For the text-containing cell, return its midpoint in [X, Y] coordinate format. 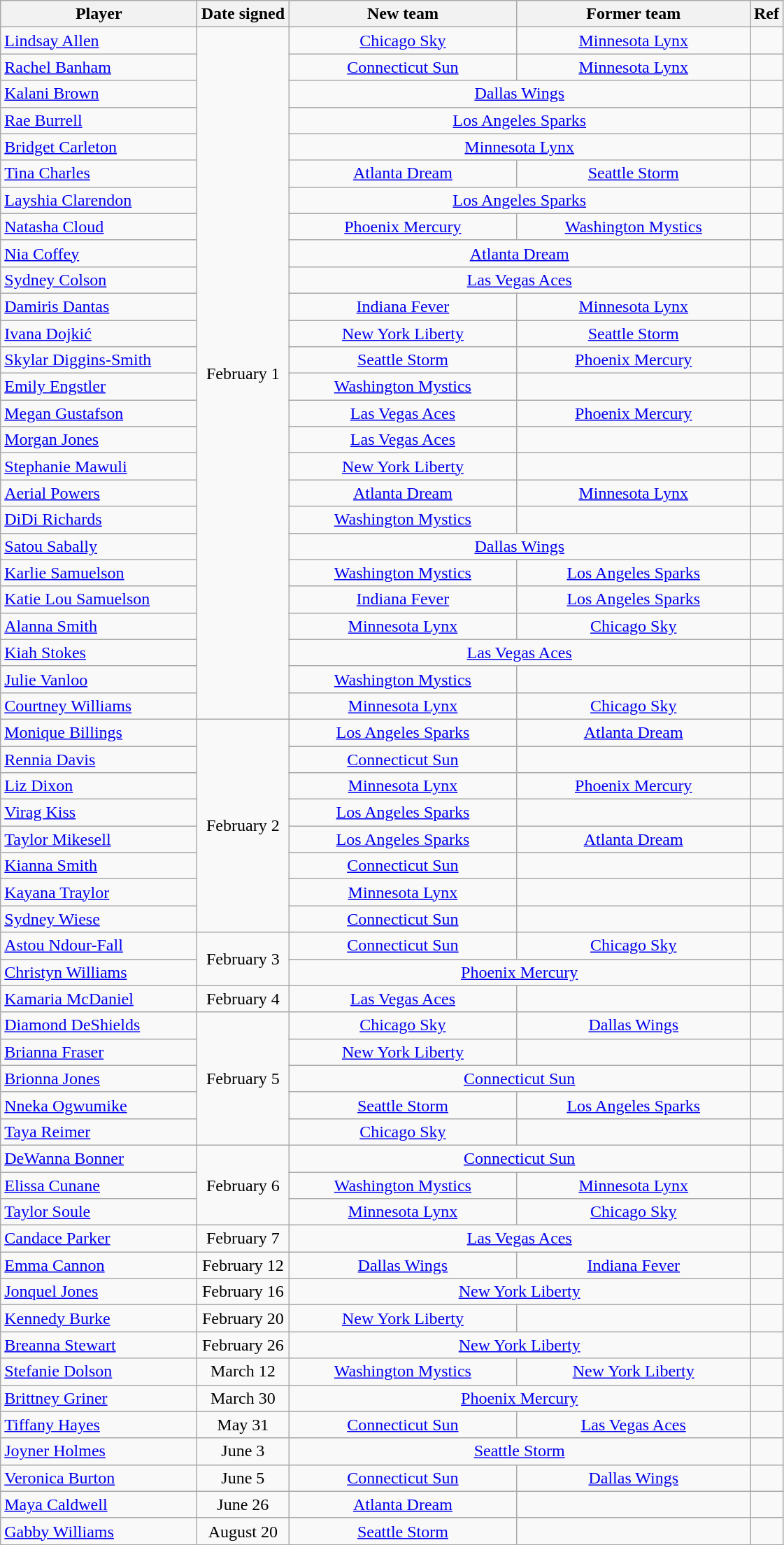
Brittney Griner [99, 1398]
Brianna Fraser [99, 1052]
August 20 [243, 1531]
Stephanie Mawuli [99, 467]
February 16 [243, 1292]
February 7 [243, 1239]
DeWanna Bonner [99, 1158]
June 26 [243, 1504]
Alanna Smith [99, 626]
Former team [634, 14]
February 12 [243, 1265]
Rachel Banham [99, 67]
Courtney Williams [99, 706]
Jonquel Jones [99, 1292]
Breanna Stewart [99, 1345]
May 31 [243, 1425]
Stefanie Dolson [99, 1372]
Elissa Cunane [99, 1186]
Tina Charles [99, 173]
Sydney Wiese [99, 919]
Natasha Cloud [99, 227]
Candace Parker [99, 1239]
February 26 [243, 1345]
Skylar Diggins-Smith [99, 360]
Virag Kiss [99, 813]
March 30 [243, 1398]
Emma Cannon [99, 1265]
Astou Ndour-Fall [99, 946]
Katie Lou Samuelson [99, 599]
Ref [767, 14]
DiDi Richards [99, 520]
February 1 [243, 373]
February 20 [243, 1318]
Nneka Ogwumike [99, 1105]
Kianna Smith [99, 866]
February 6 [243, 1185]
Rae Burrell [99, 120]
Date signed [243, 14]
Damiris Dantas [99, 306]
Satou Sabally [99, 546]
Veronica Burton [99, 1478]
February 5 [243, 1078]
Megan Gustafson [99, 413]
Emily Engstler [99, 387]
Liz Dixon [99, 786]
New team [403, 14]
Brionna Jones [99, 1078]
Layshia Clarendon [99, 200]
March 12 [243, 1372]
Joyner Holmes [99, 1451]
Taylor Mikesell [99, 839]
Kalani Brown [99, 94]
Julie Vanloo [99, 679]
Diamond DeShields [99, 1025]
February 2 [243, 825]
Player [99, 14]
Aerial Powers [99, 493]
Gabby Williams [99, 1531]
Taya Reimer [99, 1132]
Nia Coffey [99, 253]
Morgan Jones [99, 440]
Bridget Carleton [99, 147]
February 4 [243, 999]
Taylor Soule [99, 1212]
Lindsay Allen [99, 41]
June 5 [243, 1478]
Tiffany Hayes [99, 1425]
Monique Billings [99, 732]
June 3 [243, 1451]
February 3 [243, 959]
Christyn Williams [99, 972]
Kamaria McDaniel [99, 999]
Ivana Dojkić [99, 334]
Maya Caldwell [99, 1504]
Karlie Samuelson [99, 573]
Rennia Davis [99, 759]
Kennedy Burke [99, 1318]
Sydney Colson [99, 280]
Kiah Stokes [99, 653]
Kayana Traylor [99, 892]
